Capture the cell that displays the provided text and extract its [X, Y] central coordinate. 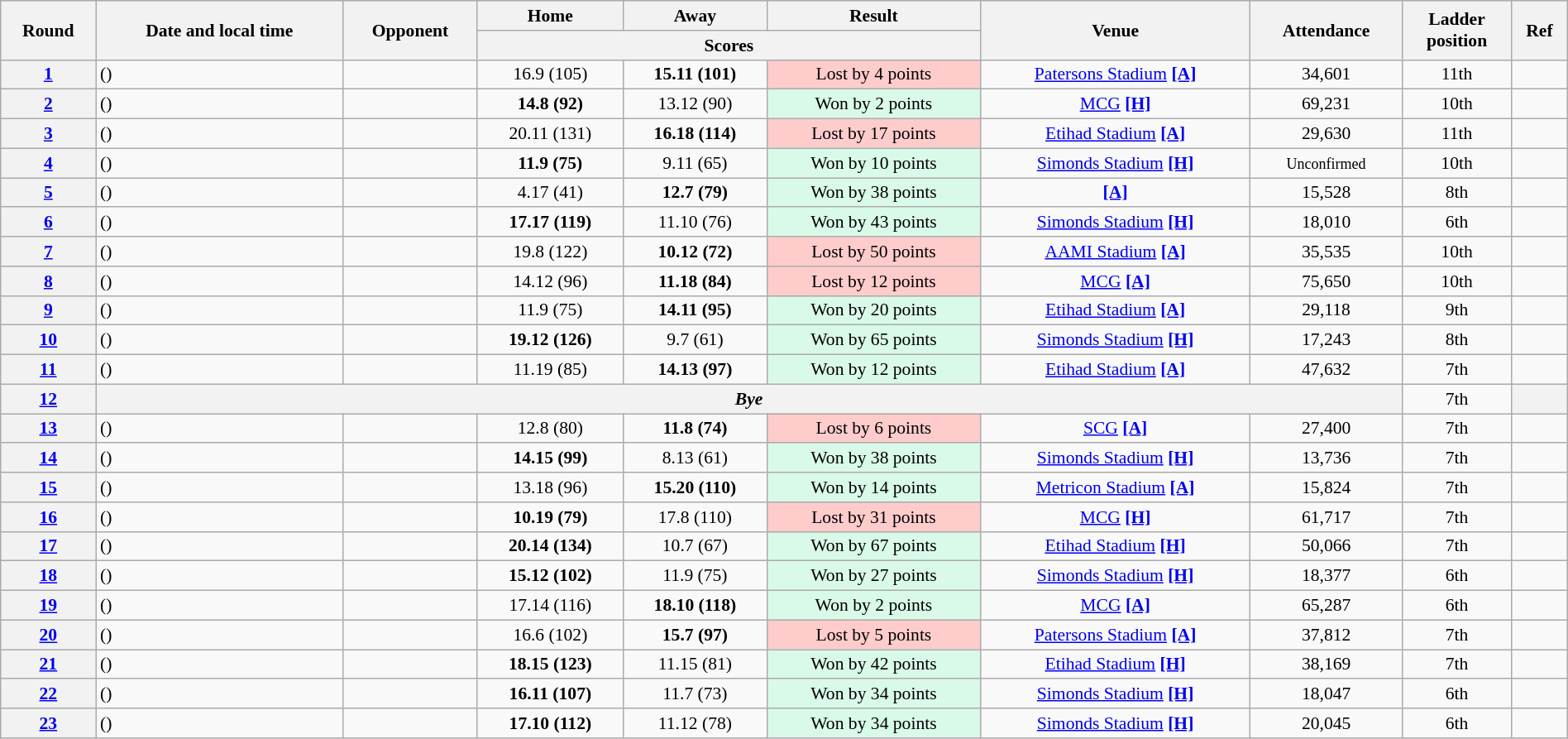
Opponent [410, 30]
8.13 (61) [695, 458]
3 [48, 134]
15,528 [1327, 193]
75,650 [1327, 281]
Lost by 5 points [873, 635]
Won by 43 points [873, 223]
Metricon Stadium [A] [1115, 487]
29,118 [1327, 310]
15 [48, 487]
11.10 (76) [695, 223]
15.20 (110) [695, 487]
16.18 (114) [695, 134]
Ref [1540, 30]
Away [695, 16]
Lost by 4 points [873, 74]
19 [48, 606]
17.17 (119) [550, 223]
5 [48, 193]
Lost by 12 points [873, 281]
Lost by 50 points [873, 252]
9 [48, 310]
[A] [1115, 193]
Result [873, 16]
Won by 14 points [873, 487]
12 [48, 399]
Venue [1115, 30]
18,047 [1327, 694]
18.10 (118) [695, 606]
Round [48, 30]
35,535 [1327, 252]
Won by 67 points [873, 546]
Won by 12 points [873, 370]
20 [48, 635]
65,287 [1327, 606]
23 [48, 723]
18 [48, 576]
4.17 (41) [550, 193]
Attendance [1327, 30]
Won by 27 points [873, 576]
10 [48, 340]
20.14 (134) [550, 546]
12.7 (79) [695, 193]
Won by 20 points [873, 310]
29,630 [1327, 134]
9th [1456, 310]
Won by 42 points [873, 665]
16.11 (107) [550, 694]
1 [48, 74]
22 [48, 694]
14.15 (99) [550, 458]
Won by 65 points [873, 340]
16.9 (105) [550, 74]
19.12 (126) [550, 340]
11.8 (74) [695, 429]
9.11 (65) [695, 163]
Lost by 6 points [873, 429]
14.11 (95) [695, 310]
SCG [A] [1115, 429]
4 [48, 163]
14.8 (92) [550, 104]
11.18 (84) [695, 281]
18,010 [1327, 223]
11.15 (81) [695, 665]
7 [48, 252]
20.11 (131) [550, 134]
10.7 (67) [695, 546]
12.8 (80) [550, 429]
11.19 (85) [550, 370]
11 [48, 370]
2 [48, 104]
38,169 [1327, 665]
6 [48, 223]
17 [48, 546]
19.8 (122) [550, 252]
10.12 (72) [695, 252]
13 [48, 429]
15.12 (102) [550, 576]
Home [550, 16]
17.8 (110) [695, 517]
47,632 [1327, 370]
17,243 [1327, 340]
15.7 (97) [695, 635]
AAMI Stadium [A] [1115, 252]
17.10 (112) [550, 723]
27,400 [1327, 429]
17.14 (116) [550, 606]
Bye [749, 399]
20,045 [1327, 723]
37,812 [1327, 635]
Lost by 17 points [873, 134]
14.13 (97) [695, 370]
Unconfirmed [1327, 163]
15.11 (101) [695, 74]
13,736 [1327, 458]
Won by 10 points [873, 163]
Ladderposition [1456, 30]
8 [48, 281]
11.7 (73) [695, 694]
10.19 (79) [550, 517]
50,066 [1327, 546]
16 [48, 517]
13.18 (96) [550, 487]
18.15 (123) [550, 665]
21 [48, 665]
14.12 (96) [550, 281]
16.6 (102) [550, 635]
61,717 [1327, 517]
Lost by 31 points [873, 517]
14 [48, 458]
34,601 [1327, 74]
Date and local time [220, 30]
Scores [729, 46]
9.7 (61) [695, 340]
11.12 (78) [695, 723]
69,231 [1327, 104]
18,377 [1327, 576]
15,824 [1327, 487]
13.12 (90) [695, 104]
